Scan for the cell matching the given text and deliver its [X, Y] coordinate at center. 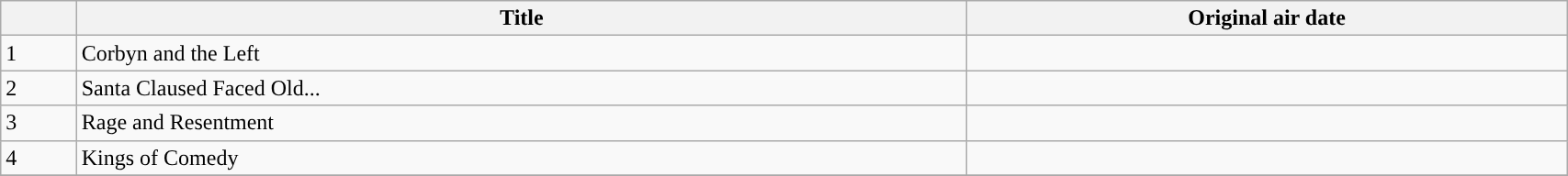
3 [39, 123]
Original air date [1266, 18]
Rage and Resentment [522, 123]
2 [39, 88]
Santa Claused Faced Old... [522, 88]
4 [39, 158]
1 [39, 53]
Title [522, 18]
Kings of Comedy [522, 158]
Corbyn and the Left [522, 53]
